From the cell containing the given text, extract its center point as (x, y) coordinate. 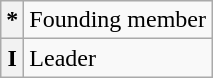
* (12, 20)
I (12, 58)
Leader (118, 58)
Founding member (118, 20)
